Detect which cell encompasses the target text, then output its [X, Y] center coordinate. 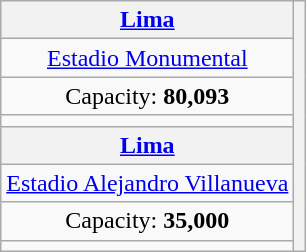
Estadio Alejandro Villanueva [148, 183]
Estadio Monumental [148, 58]
Capacity: 80,093 [148, 96]
Capacity: 35,000 [148, 221]
